Scan for the cell matching the given text and deliver its (x, y) coordinate at center. 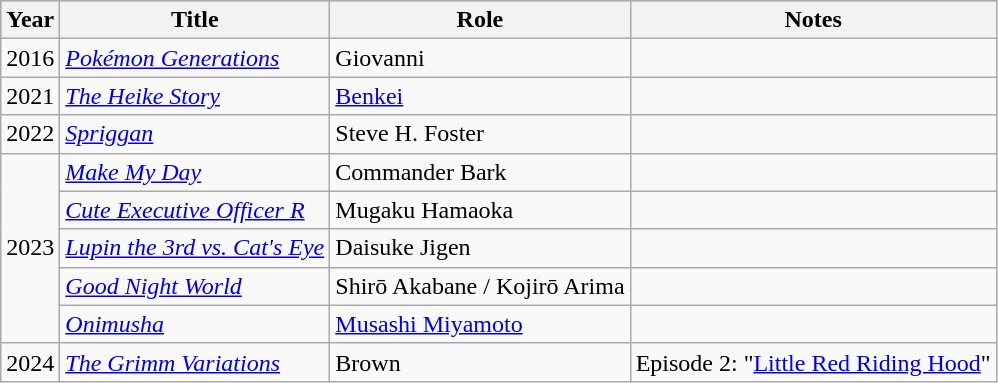
Mugaku Hamaoka (480, 210)
2016 (30, 58)
Giovanni (480, 58)
The Heike Story (195, 96)
Lupin the 3rd vs. Cat's Eye (195, 248)
Onimusha (195, 324)
The Grimm Variations (195, 362)
Episode 2: "Little Red Riding Hood" (813, 362)
Make My Day (195, 172)
2024 (30, 362)
Musashi Miyamoto (480, 324)
Good Night World (195, 286)
Pokémon Generations (195, 58)
Role (480, 20)
Cute Executive Officer R (195, 210)
2023 (30, 248)
Brown (480, 362)
Commander Bark (480, 172)
Title (195, 20)
Shirō Akabane / Kojirō Arima (480, 286)
Benkei (480, 96)
Spriggan (195, 134)
Year (30, 20)
Steve H. Foster (480, 134)
Daisuke Jigen (480, 248)
2022 (30, 134)
2021 (30, 96)
Notes (813, 20)
